Determine the (x, y) coordinate at the center of the cell enclosing the given text.  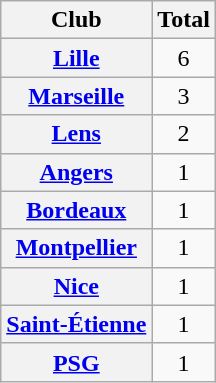
Total (184, 20)
Saint-Étienne (76, 324)
6 (184, 58)
Montpellier (76, 248)
Lens (76, 134)
Angers (76, 172)
Bordeaux (76, 210)
Nice (76, 286)
PSG (76, 362)
3 (184, 96)
Lille (76, 58)
Marseille (76, 96)
2 (184, 134)
Club (76, 20)
